Locate the cell with the specified text and output its (x, y) center coordinate. 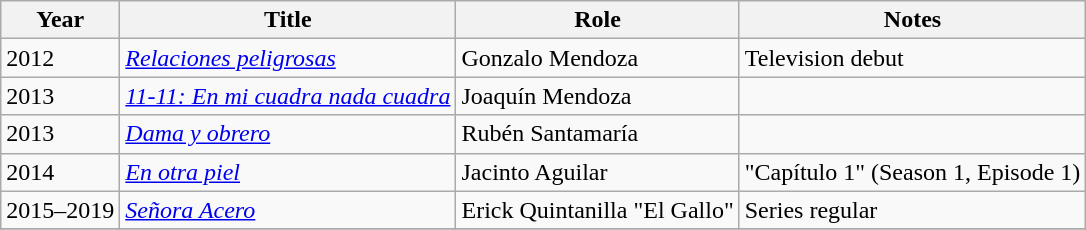
Rubén Santamaría (598, 134)
"Capítulo 1" (Season 1, Episode 1) (912, 172)
Gonzalo Mendoza (598, 58)
Title (288, 20)
Television debut (912, 58)
Notes (912, 20)
Relaciones peligrosas (288, 58)
Year (60, 20)
Jacinto Aguilar (598, 172)
2015–2019 (60, 210)
11-11: En mi cuadra nada cuadra (288, 96)
Role (598, 20)
Joaquín Mendoza (598, 96)
Señora Acero (288, 210)
Erick Quintanilla "El Gallo" (598, 210)
2012 (60, 58)
Series regular (912, 210)
En otra piel (288, 172)
2014 (60, 172)
Dama y obrero (288, 134)
